For the text-containing cell, return its midpoint in (x, y) coordinate format. 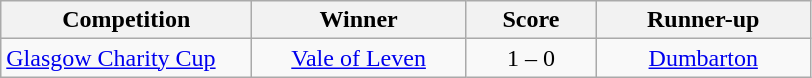
Runner-up (703, 20)
Score (530, 20)
Winner (359, 20)
Competition (126, 20)
1 – 0 (530, 58)
Glasgow Charity Cup (126, 58)
Dumbarton (703, 58)
Vale of Leven (359, 58)
